Return the [x, y] coordinate for the center point of the cell that contains the specified text.  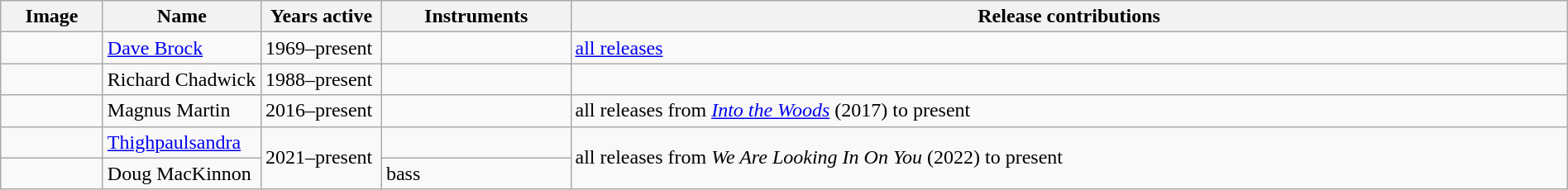
all releases from Into the Woods (2017) to present [1068, 111]
Thighpaulsandra [182, 142]
Magnus Martin [182, 111]
all releases [1068, 48]
2016–present [321, 111]
bass [476, 173]
Image [52, 17]
Years active [321, 17]
Name [182, 17]
1969–present [321, 48]
Richard Chadwick [182, 79]
Release contributions [1068, 17]
1988–present [321, 79]
Dave Brock [182, 48]
Doug MacKinnon [182, 173]
2021–present [321, 158]
all releases from We Are Looking In On You (2022) to present [1068, 158]
Instruments [476, 17]
